Provide the [x, y] coordinate of the cell's center where the given text is located.  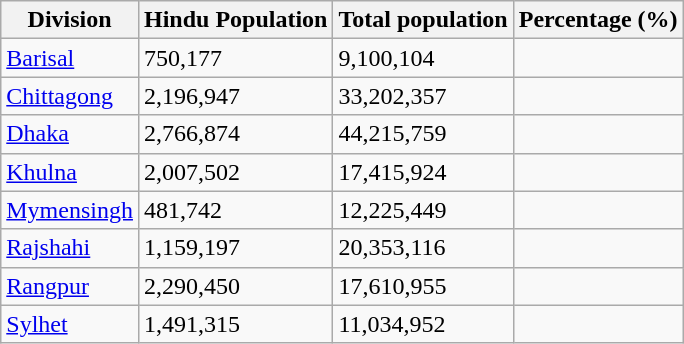
1,491,315 [235, 324]
2,290,450 [235, 286]
44,215,759 [423, 134]
1,159,197 [235, 248]
9,100,104 [423, 58]
2,196,947 [235, 96]
20,353,116 [423, 248]
Dhaka [70, 134]
12,225,449 [423, 210]
Hindu Population [235, 20]
Rajshahi [70, 248]
11,034,952 [423, 324]
Mymensingh [70, 210]
Division [70, 20]
Percentage (%) [598, 20]
Barisal [70, 58]
33,202,357 [423, 96]
17,415,924 [423, 172]
17,610,955 [423, 286]
Total population [423, 20]
2,766,874 [235, 134]
750,177 [235, 58]
Rangpur [70, 286]
2,007,502 [235, 172]
481,742 [235, 210]
Chittagong [70, 96]
Sylhet [70, 324]
Khulna [70, 172]
